Determine the (X, Y) coordinate at the center of the cell enclosing the given text.  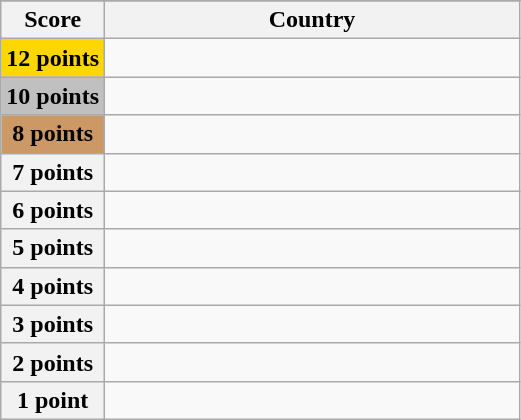
12 points (53, 58)
Country (312, 20)
6 points (53, 210)
4 points (53, 286)
2 points (53, 362)
10 points (53, 96)
1 point (53, 400)
5 points (53, 248)
7 points (53, 172)
3 points (53, 324)
8 points (53, 134)
Score (53, 20)
